Scan for the cell matching the given text and deliver its [x, y] coordinate at center. 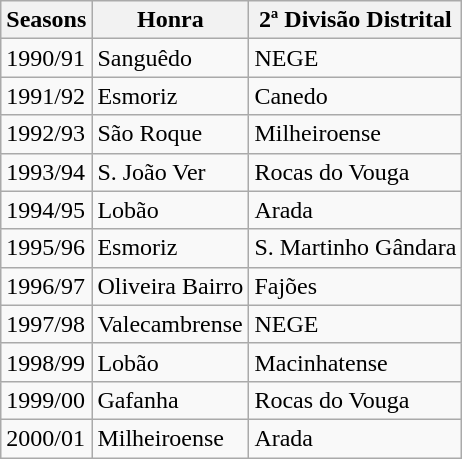
Canedo [356, 96]
São Roque [170, 134]
2000/01 [46, 438]
S. João Ver [170, 172]
Valecambrense [170, 324]
1990/91 [46, 58]
Fajões [356, 286]
1993/94 [46, 172]
1997/98 [46, 324]
Oliveira Bairro [170, 286]
2ª Divisão Distrital [356, 20]
1994/95 [46, 210]
1999/00 [46, 400]
1991/92 [46, 96]
Seasons [46, 20]
Sanguêdo [170, 58]
S. Martinho Gândara [356, 248]
1992/93 [46, 134]
1998/99 [46, 362]
Macinhatense [356, 362]
1995/96 [46, 248]
1996/97 [46, 286]
Honra [170, 20]
Gafanha [170, 400]
